Search for the cell housing the specified text and yield its [x, y] center coordinate. 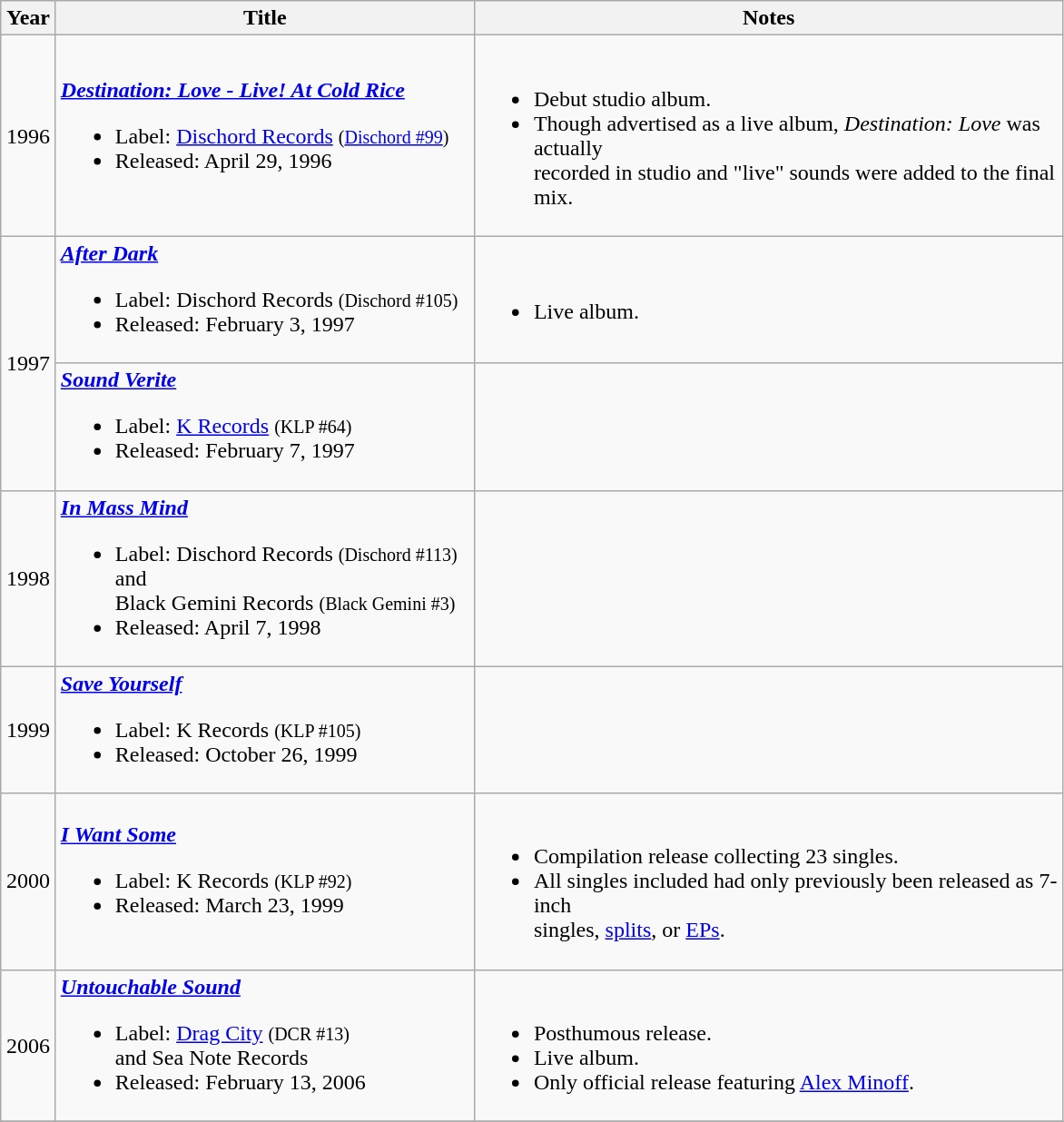
Debut studio album.Though advertised as a live album, Destination: Love was actuallyrecorded in studio and "live" sounds were added to the final mix. [768, 136]
Untouchable SoundLabel: Drag City (DCR #13)and Sea Note RecordsReleased: February 13, 2006 [265, 1046]
Posthumous release.Live album.Only official release featuring Alex Minoff. [768, 1046]
Title [265, 18]
2006 [29, 1046]
1996 [29, 136]
Destination: Love - Live! At Cold RiceLabel: Dischord Records (Dischord #99)Released: April 29, 1996 [265, 136]
After DarkLabel: Dischord Records (Dischord #105)Released: February 3, 1997 [265, 300]
Year [29, 18]
1998 [29, 578]
2000 [29, 881]
In Mass MindLabel: Dischord Records (Dischord #113) andBlack Gemini Records (Black Gemini #3)Released: April 7, 1998 [265, 578]
Sound VeriteLabel: K Records (KLP #64)Released: February 7, 1997 [265, 427]
I Want SomeLabel: K Records (KLP #92)Released: March 23, 1999 [265, 881]
Save YourselfLabel: K Records (KLP #105)Released: October 26, 1999 [265, 730]
Notes [768, 18]
1999 [29, 730]
Compilation release collecting 23 singles.All singles included had only previously been released as 7-inchsingles, splits, or EPs. [768, 881]
1997 [29, 363]
Live album. [768, 300]
